From the cell containing the given text, extract its center point as [X, Y] coordinate. 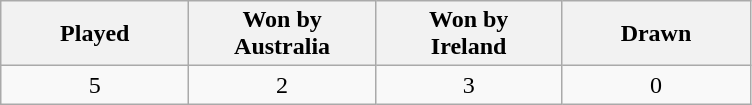
5 [95, 85]
3 [468, 85]
0 [656, 85]
Played [95, 34]
2 [282, 85]
Drawn [656, 34]
Won byAustralia [282, 34]
Won byIreland [468, 34]
